Pinpoint the cell where the given text exists, returning its [X, Y] midpoint coordinate. 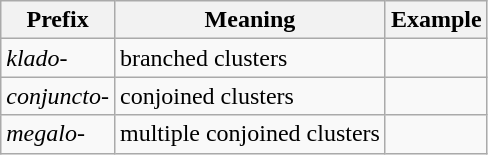
conjoined clusters [250, 96]
Meaning [250, 20]
Prefix [58, 20]
branched clusters [250, 58]
klado- [58, 58]
megalo- [58, 134]
conjuncto- [58, 96]
Example [436, 20]
multiple conjoined clusters [250, 134]
